Find where the given text appears and provide that cell's center as [X, Y] coordinate. 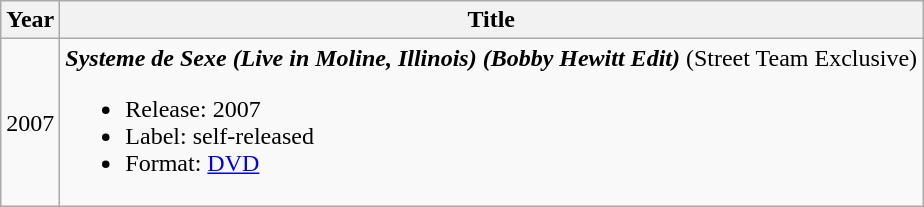
Systeme de Sexe (Live in Moline, Illinois) (Bobby Hewitt Edit) (Street Team Exclusive)Release: 2007Label: self-releasedFormat: DVD [492, 122]
2007 [30, 122]
Title [492, 20]
Year [30, 20]
